Detect which cell encompasses the target text, then output its [x, y] center coordinate. 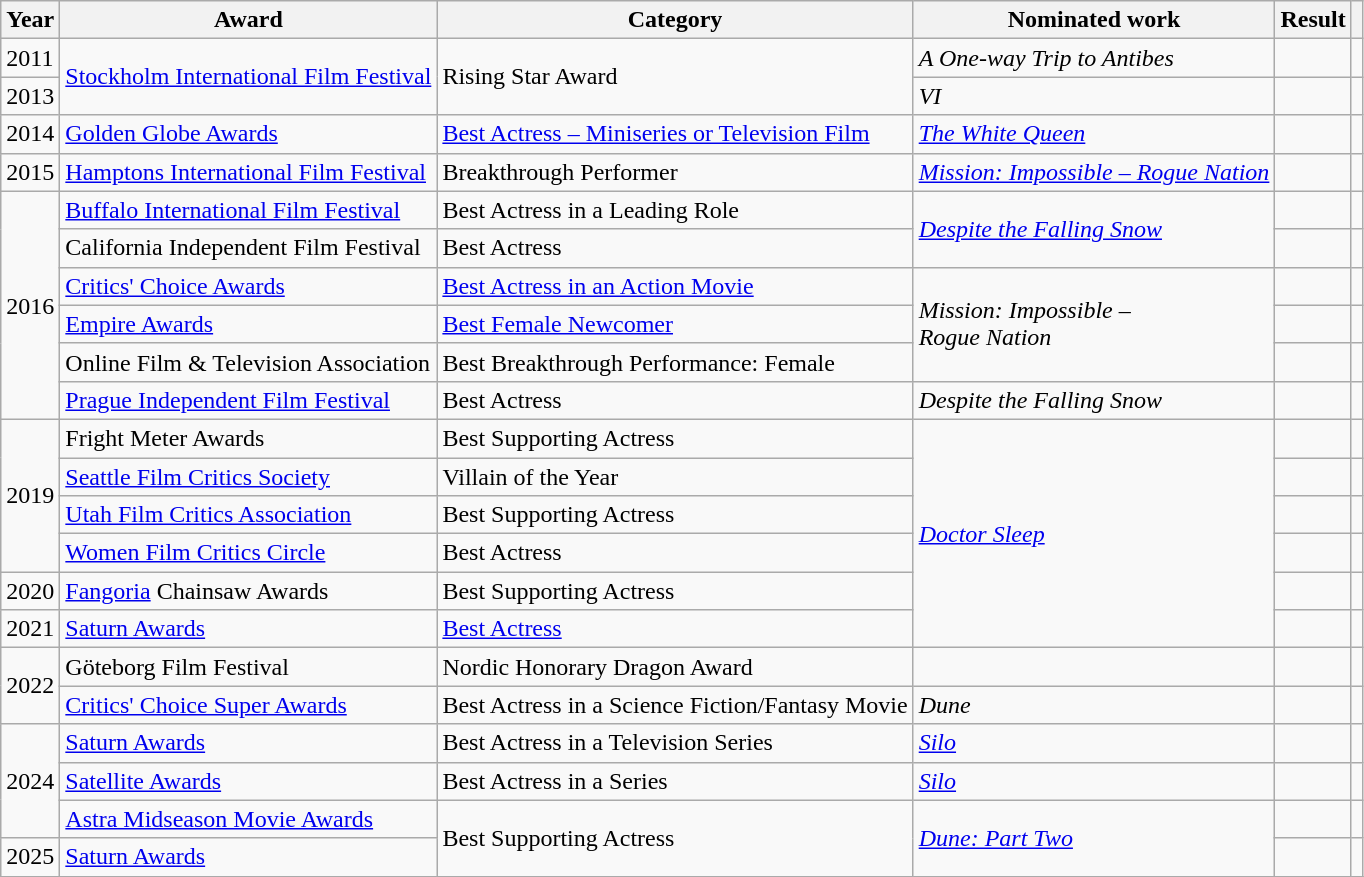
2022 [30, 686]
Best Actress in an Action Movie [675, 286]
Fangoria Chainsaw Awards [248, 591]
2020 [30, 591]
Best Actress in a Science Fiction/Fantasy Movie [675, 705]
Category [675, 20]
Online Film & Television Association [248, 362]
Doctor Sleep [1094, 533]
Mission: Impossible –Rogue Nation [1094, 324]
Göteborg Film Festival [248, 667]
Villain of the Year [675, 477]
Dune [1094, 705]
Buffalo International Film Festival [248, 210]
Best Actress in a Television Series [675, 743]
Golden Globe Awards [248, 134]
Astra Midseason Movie Awards [248, 819]
Best Breakthrough Performance: Female [675, 362]
2011 [30, 58]
2013 [30, 96]
California Independent Film Festival [248, 248]
2015 [30, 172]
Nordic Honorary Dragon Award [675, 667]
Critics' Choice Super Awards [248, 705]
Best Female Newcomer [675, 324]
Best Actress in a Series [675, 781]
Critics' Choice Awards [248, 286]
Result [1313, 20]
2024 [30, 781]
VI [1094, 96]
2014 [30, 134]
Hamptons International Film Festival [248, 172]
Stockholm International Film Festival [248, 77]
Breakthrough Performer [675, 172]
Satellite Awards [248, 781]
2019 [30, 495]
Year [30, 20]
Utah Film Critics Association [248, 515]
Best Actress – Miniseries or Television Film [675, 134]
Fright Meter Awards [248, 438]
2025 [30, 857]
Mission: Impossible – Rogue Nation [1094, 172]
The White Queen [1094, 134]
Women Film Critics Circle [248, 553]
Award [248, 20]
A One-way Trip to Antibes [1094, 58]
2021 [30, 629]
Empire Awards [248, 324]
Nominated work [1094, 20]
Rising Star Award [675, 77]
Prague Independent Film Festival [248, 400]
Best Actress in a Leading Role [675, 210]
Seattle Film Critics Society [248, 477]
Dune: Part Two [1094, 838]
2016 [30, 305]
